Capture the cell that displays the provided text and extract its [x, y] central coordinate. 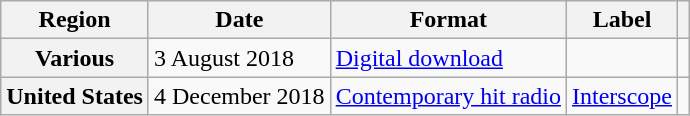
4 December 2018 [239, 96]
3 August 2018 [239, 58]
Region [75, 20]
United States [75, 96]
Contemporary hit radio [448, 96]
Date [239, 20]
Interscope [622, 96]
Label [622, 20]
Format [448, 20]
Digital download [448, 58]
Various [75, 58]
